Extract the [X, Y] coordinate from the center of the cell holding the provided text.  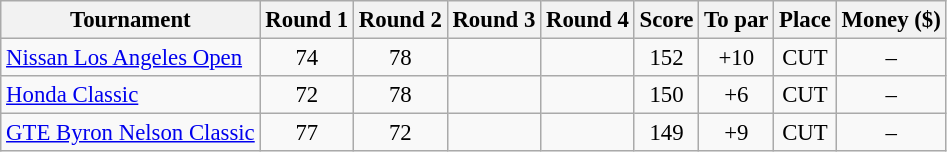
Tournament [130, 20]
Place [805, 20]
150 [666, 95]
+6 [736, 95]
Round 2 [401, 20]
Round 4 [588, 20]
To par [736, 20]
+10 [736, 58]
GTE Byron Nelson Classic [130, 133]
149 [666, 133]
Score [666, 20]
Nissan Los Angeles Open [130, 58]
Round 3 [494, 20]
152 [666, 58]
Money ($) [891, 20]
74 [307, 58]
77 [307, 133]
+9 [736, 133]
Honda Classic [130, 95]
Round 1 [307, 20]
